Identify which cell holds the provided text, then report its [X, Y] central coordinate. 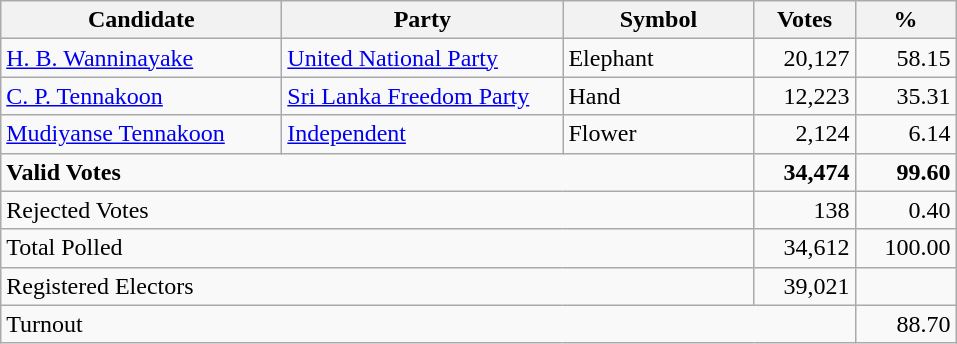
138 [804, 210]
Flower [658, 134]
% [906, 20]
Candidate [142, 20]
Symbol [658, 20]
6.14 [906, 134]
Valid Votes [378, 172]
58.15 [906, 58]
Rejected Votes [378, 210]
Hand [658, 96]
Registered Electors [378, 286]
39,021 [804, 286]
0.40 [906, 210]
Total Polled [378, 248]
Votes [804, 20]
Mudiyanse Tennakoon [142, 134]
Independent [422, 134]
34,474 [804, 172]
2,124 [804, 134]
United National Party [422, 58]
88.70 [906, 324]
12,223 [804, 96]
34,612 [804, 248]
Sri Lanka Freedom Party [422, 96]
35.31 [906, 96]
Elephant [658, 58]
Turnout [428, 324]
100.00 [906, 248]
99.60 [906, 172]
H. B. Wanninayake [142, 58]
20,127 [804, 58]
C. P. Tennakoon [142, 96]
Party [422, 20]
